Return the (x, y) coordinate for the center point of the cell that contains the specified text.  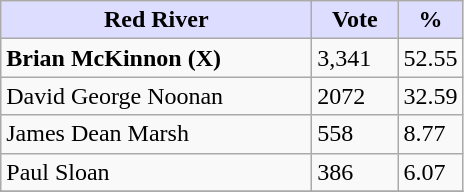
8.77 (430, 134)
386 (355, 172)
558 (355, 134)
2072 (355, 96)
Brian McKinnon (X) (156, 58)
Paul Sloan (156, 172)
52.55 (430, 58)
6.07 (430, 172)
David George Noonan (156, 96)
3,341 (355, 58)
Vote (355, 20)
% (430, 20)
32.59 (430, 96)
Red River (156, 20)
James Dean Marsh (156, 134)
